Provide the (x, y) coordinate of the cell's center where the given text is located.  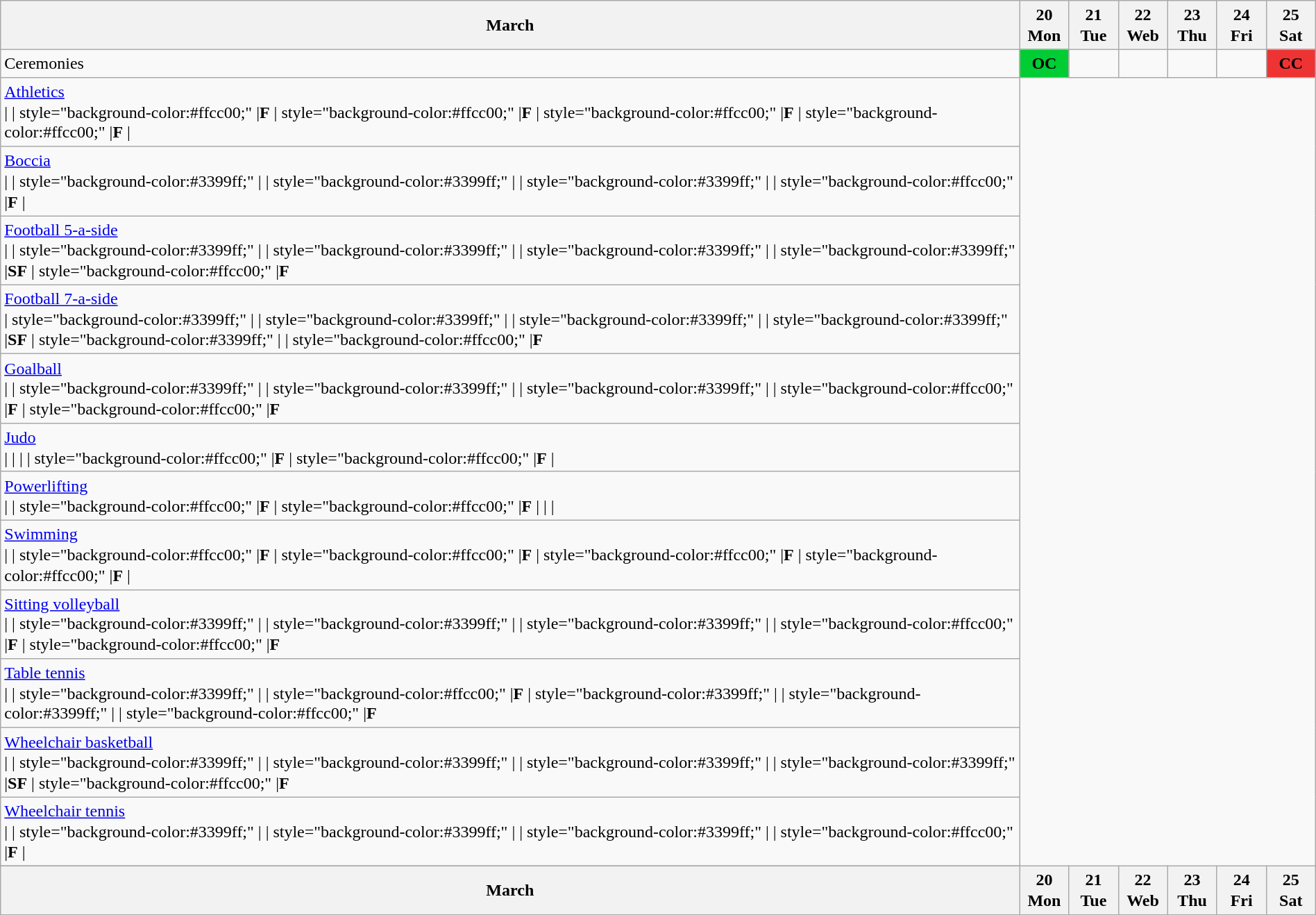
OC (1044, 64)
CC (1291, 64)
Ceremonies (510, 64)
Powerlifting| | style="background-color:#ffcc00;" |F | style="background-color:#ffcc00;" |F | | | (510, 496)
Judo| | | | style="background-color:#ffcc00;" |F | style="background-color:#ffcc00;" |F | (510, 447)
